Identify which cell holds the provided text, then report its [x, y] central coordinate. 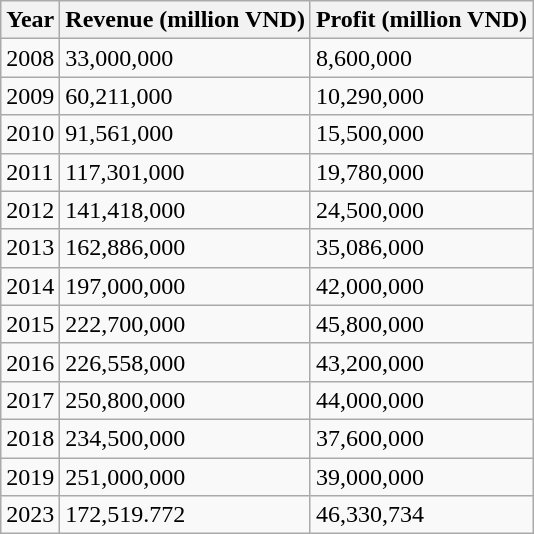
44,000,000 [421, 400]
172,519.772 [186, 515]
141,418,000 [186, 210]
35,086,000 [421, 248]
8,600,000 [421, 58]
2019 [30, 477]
2017 [30, 400]
2015 [30, 324]
45,800,000 [421, 324]
234,500,000 [186, 438]
250,800,000 [186, 400]
10,290,000 [421, 96]
117,301,000 [186, 172]
2013 [30, 248]
15,500,000 [421, 134]
43,200,000 [421, 362]
Year [30, 20]
42,000,000 [421, 286]
39,000,000 [421, 477]
2023 [30, 515]
2009 [30, 96]
2018 [30, 438]
162,886,000 [186, 248]
2011 [30, 172]
2010 [30, 134]
2012 [30, 210]
Profit (million VND) [421, 20]
37,600,000 [421, 438]
226,558,000 [186, 362]
60,211,000 [186, 96]
251,000,000 [186, 477]
Revenue (million VND) [186, 20]
2008 [30, 58]
222,700,000 [186, 324]
2016 [30, 362]
91,561,000 [186, 134]
24,500,000 [421, 210]
33,000,000 [186, 58]
46,330,734 [421, 515]
197,000,000 [186, 286]
19,780,000 [421, 172]
2014 [30, 286]
